Locate the cell with the specified text and output its [x, y] center coordinate. 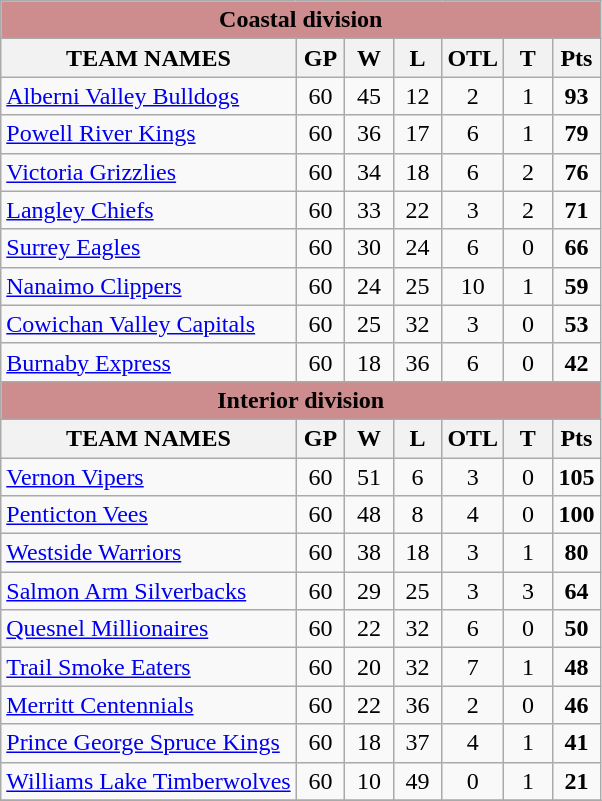
59 [576, 286]
Surrey Eagles [148, 248]
45 [370, 96]
105 [576, 477]
50 [576, 629]
Nanaimo Clippers [148, 286]
79 [576, 134]
Merritt Centennials [148, 705]
66 [576, 248]
Westside Warriors [148, 553]
Cowichan Valley Capitals [148, 324]
76 [576, 172]
30 [370, 248]
Powell River Kings [148, 134]
53 [576, 324]
20 [370, 667]
8 [418, 515]
Prince George Spruce Kings [148, 743]
Langley Chiefs [148, 210]
38 [370, 553]
41 [576, 743]
37 [418, 743]
64 [576, 591]
51 [370, 477]
Victoria Grizzlies [148, 172]
29 [370, 591]
12 [418, 96]
80 [576, 553]
33 [370, 210]
Coastal division [301, 20]
42 [576, 362]
71 [576, 210]
Penticton Vees [148, 515]
100 [576, 515]
Williams Lake Timberwolves [148, 781]
Alberni Valley Bulldogs [148, 96]
93 [576, 96]
Interior division [301, 400]
Vernon Vipers [148, 477]
Salmon Arm Silverbacks [148, 591]
Quesnel Millionaires [148, 629]
21 [576, 781]
34 [370, 172]
Trail Smoke Eaters [148, 667]
17 [418, 134]
46 [576, 705]
7 [473, 667]
Burnaby Express [148, 362]
49 [418, 781]
